Find where the given text appears and provide that cell's center as [X, Y] coordinate. 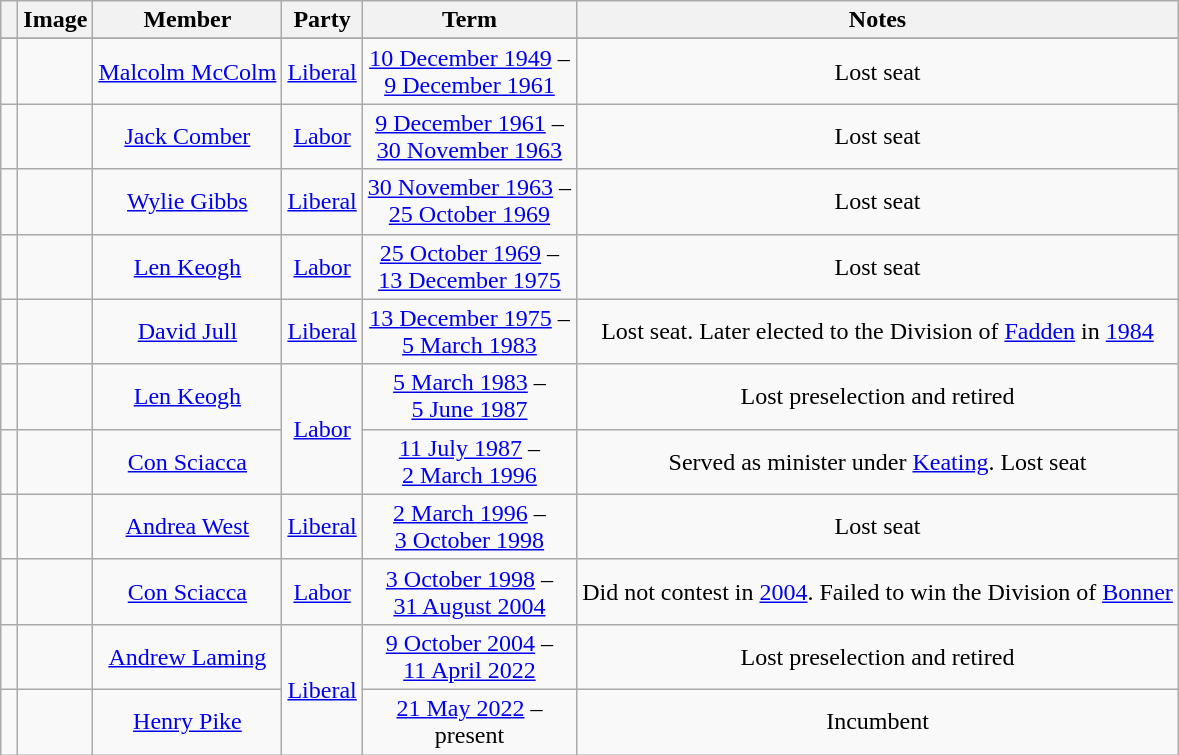
Image [56, 20]
Henry Pike [188, 722]
9 October 2004 –11 April 2022 [469, 656]
5 March 1983 –5 June 1987 [469, 396]
Andrea West [188, 526]
25 October 1969 –13 December 1975 [469, 266]
Andrew Laming [188, 656]
Lost seat. Later elected to the Division of Fadden in 1984 [878, 332]
3 October 1998 –31 August 2004 [469, 592]
9 December 1961 –30 November 1963 [469, 136]
Member [188, 20]
Party [322, 20]
Did not contest in 2004. Failed to win the Division of Bonner [878, 592]
Malcolm McColm [188, 72]
Incumbent [878, 722]
David Jull [188, 332]
Wylie Gibbs [188, 202]
21 May 2022 –present [469, 722]
Served as minister under Keating. Lost seat [878, 462]
Notes [878, 20]
10 December 1949 –9 December 1961 [469, 72]
2 March 1996 –3 October 1998 [469, 526]
Term [469, 20]
Jack Comber [188, 136]
13 December 1975 –5 March 1983 [469, 332]
11 July 1987 –2 March 1996 [469, 462]
30 November 1963 –25 October 1969 [469, 202]
